Return the (x, y) coordinate for the center point of the cell that contains the specified text.  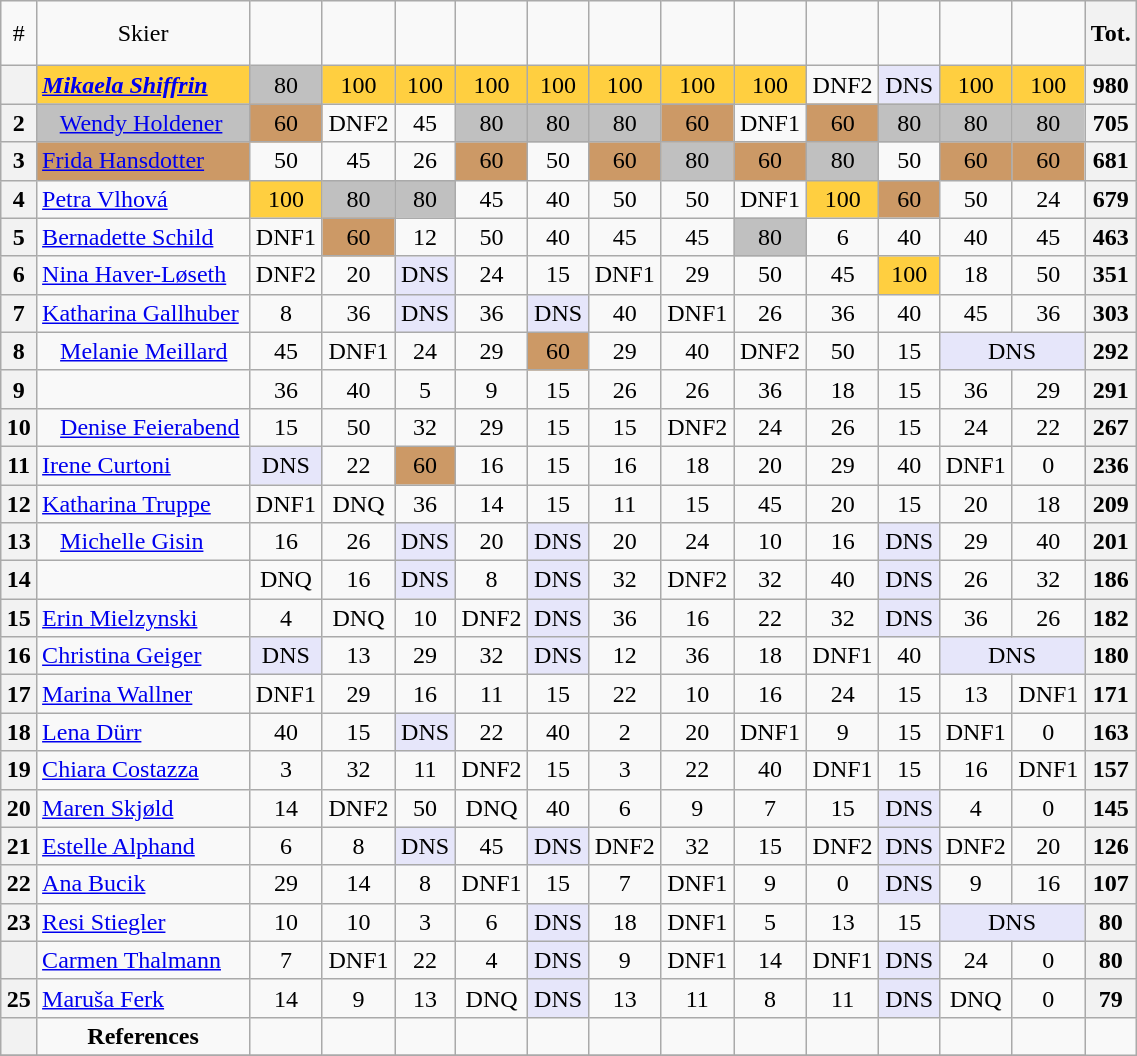
17 (19, 694)
Christina Geiger (144, 656)
Petra Vlhová (144, 199)
201 (1111, 542)
Tot. (1111, 34)
182 (1111, 618)
Irene Curtoni (144, 465)
Estelle Alphand (144, 846)
Erin Mielzynski (144, 618)
157 (1111, 770)
980 (1111, 85)
Katharina Truppe (144, 503)
Katharina Gallhuber (144, 313)
Frida Hansdotter (144, 161)
Michelle Gisin (144, 542)
References (144, 1036)
Bernadette Schild (144, 237)
23 (19, 922)
Denise Feierabend (144, 427)
Marina Wallner (144, 694)
Melanie Meillard (144, 351)
Mikaela Shiffrin (144, 85)
145 (1111, 808)
679 (1111, 199)
292 (1111, 351)
Maren Skjøld (144, 808)
79 (1111, 998)
291 (1111, 389)
Maruša Ferk (144, 998)
21 (19, 846)
186 (1111, 580)
705 (1111, 123)
163 (1111, 732)
107 (1111, 884)
25 (19, 998)
681 (1111, 161)
267 (1111, 427)
209 (1111, 503)
351 (1111, 275)
Resi Stiegler (144, 922)
Skier (144, 34)
463 (1111, 237)
Ana Bucik (144, 884)
126 (1111, 846)
Chiara Costazza (144, 770)
# (19, 34)
303 (1111, 313)
236 (1111, 465)
180 (1111, 656)
171 (1111, 694)
Nina Haver-Løseth (144, 275)
Lena Dürr (144, 732)
Wendy Holdener (144, 123)
Carmen Thalmann (144, 960)
19 (19, 770)
